Determine the [x, y] coordinate at the center of the cell enclosing the given text.  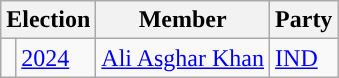
IND [304, 58]
Member [183, 20]
Party [304, 20]
Election [48, 20]
Ali Asghar Khan [183, 58]
2024 [56, 58]
